For the text-containing cell, return its midpoint in (x, y) coordinate format. 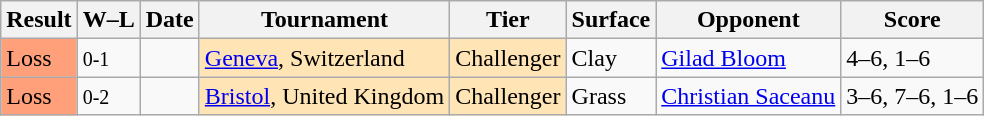
Bristol, United Kingdom (324, 96)
0-1 (108, 58)
W–L (108, 20)
Clay (611, 58)
Tier (508, 20)
0-2 (108, 96)
Opponent (748, 20)
Christian Saceanu (748, 96)
Tournament (324, 20)
4–6, 1–6 (912, 58)
Geneva, Switzerland (324, 58)
Score (912, 20)
Surface (611, 20)
Date (170, 20)
Gilad Bloom (748, 58)
Result (39, 20)
Grass (611, 96)
3–6, 7–6, 1–6 (912, 96)
